Identify which cell holds the provided text, then report its [x, y] central coordinate. 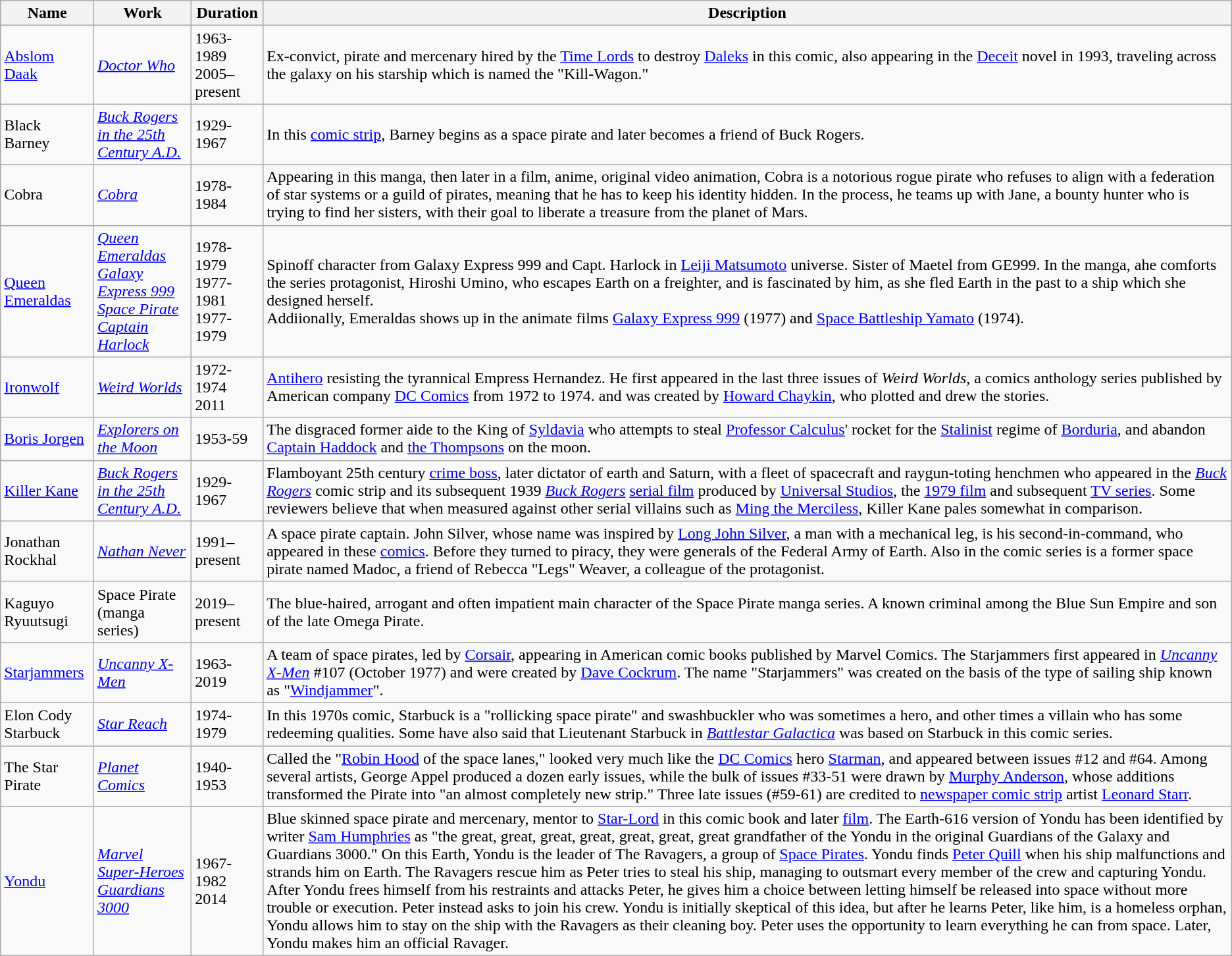
Starjammers [47, 672]
1974-1979 [228, 724]
Killer Kane [47, 491]
Marvel Super-Heroes Guardians 3000 [142, 881]
Space Pirate (manga series) [142, 612]
1978-1979 1977-1981 1977-1979 [228, 291]
Abslom Daak [47, 65]
Nathan Never [142, 551]
1963-1989 2005–present [228, 65]
Planet Comics [142, 776]
Explorers on the Moon [142, 438]
Queen Emeraldas [47, 291]
Yondu [47, 881]
Doctor Who [142, 65]
The Star Pirate [47, 776]
1940-1953 [228, 776]
Uncanny X-Men [142, 672]
1972-1974 2011 [228, 387]
Star Reach [142, 724]
In this comic strip, Barney begins as a space pirate and later becomes a friend of Buck Rogers. [748, 134]
Description [748, 13]
Boris Jorgen [47, 438]
Black Barney [47, 134]
Duration [228, 13]
Name [47, 13]
Weird Worlds [142, 387]
1963-2019 [228, 672]
1967-1982 2014 [228, 881]
1991–present [228, 551]
Elon Cody Starbuck [47, 724]
Ironwolf [47, 387]
Kaguyo Ryuutsugi [47, 612]
2019–present [228, 612]
Queen Emeraldas Galaxy Express 999 Space Pirate Captain Harlock [142, 291]
1953-59 [228, 438]
Jonathan Rockhal [47, 551]
Work [142, 13]
1978-1984 [228, 195]
